Capture the cell that displays the provided text and extract its [x, y] central coordinate. 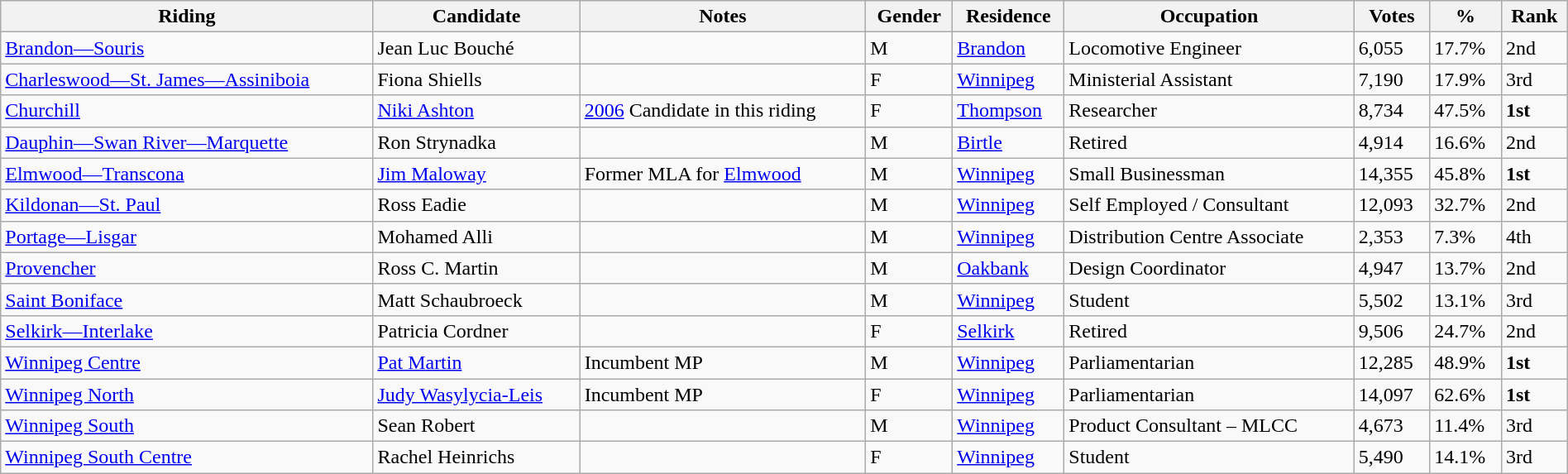
8,734 [1392, 111]
Kildonan—St. Paul [187, 205]
Jim Maloway [476, 174]
24.7% [1465, 331]
Brandon [1009, 48]
45.8% [1465, 174]
Thompson [1009, 111]
Pat Martin [476, 362]
12,285 [1392, 362]
Former MLA for Elmwood [723, 174]
Ross Eadie [476, 205]
Design Coordinator [1209, 268]
Elmwood—Transcona [187, 174]
Rachel Heinrichs [476, 457]
Matt Schaubroeck [476, 299]
Saint Boniface [187, 299]
Dauphin—Swan River—Marquette [187, 142]
Notes [723, 17]
12,093 [1392, 205]
Fiona Shiells [476, 79]
Oakbank [1009, 268]
47.5% [1465, 111]
17.7% [1465, 48]
Winnipeg South [187, 426]
Researcher [1209, 111]
Charleswood—St. James—Assiniboia [187, 79]
11.4% [1465, 426]
7,190 [1392, 79]
Ron Strynadka [476, 142]
32.7% [1465, 205]
62.6% [1465, 395]
Candidate [476, 17]
5,502 [1392, 299]
9,506 [1392, 331]
Patricia Cordner [476, 331]
4,673 [1392, 426]
Selkirk [1009, 331]
2,353 [1392, 237]
Birtle [1009, 142]
16.6% [1465, 142]
17.9% [1465, 79]
14,355 [1392, 174]
Distribution Centre Associate [1209, 237]
Mohamed Alli [476, 237]
Winnipeg North [187, 395]
Jean Luc Bouché [476, 48]
Brandon—Souris [187, 48]
6,055 [1392, 48]
Locomotive Engineer [1209, 48]
Sean Robert [476, 426]
% [1465, 17]
Votes [1392, 17]
Judy Wasylycia-Leis [476, 395]
Provencher [187, 268]
14,097 [1392, 395]
Churchill [187, 111]
Self Employed / Consultant [1209, 205]
Selkirk—Interlake [187, 331]
13.1% [1465, 299]
2006 Candidate in this riding [723, 111]
4th [1534, 237]
7.3% [1465, 237]
Winnipeg South Centre [187, 457]
13.7% [1465, 268]
Rank [1534, 17]
Residence [1009, 17]
Niki Ashton [476, 111]
Ross C. Martin [476, 268]
Occupation [1209, 17]
Gender [910, 17]
48.9% [1465, 362]
Winnipeg Centre [187, 362]
Small Businessman [1209, 174]
5,490 [1392, 457]
4,914 [1392, 142]
4,947 [1392, 268]
Ministerial Assistant [1209, 79]
Portage—Lisgar [187, 237]
14.1% [1465, 457]
Product Consultant – MLCC [1209, 426]
Riding [187, 17]
